Detect which cell encompasses the target text, then output its (X, Y) center coordinate. 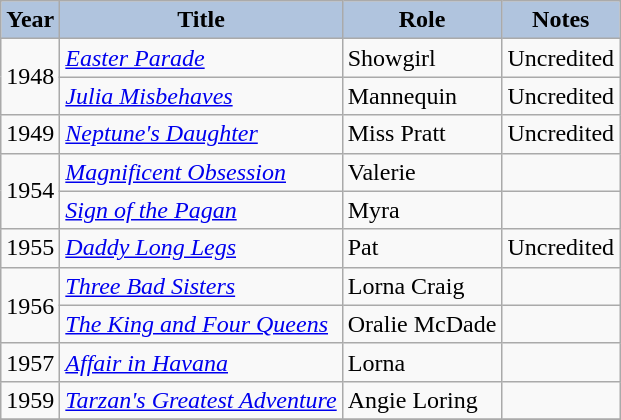
Lorna Craig (422, 286)
Miss Pratt (422, 134)
1949 (30, 134)
Lorna (422, 362)
Affair in Havana (201, 362)
Sign of the Pagan (201, 210)
Three Bad Sisters (201, 286)
1948 (30, 77)
Angie Loring (422, 400)
1955 (30, 248)
1959 (30, 400)
Showgirl (422, 58)
Title (201, 20)
1957 (30, 362)
The King and Four Queens (201, 324)
Valerie (422, 172)
Myra (422, 210)
Year (30, 20)
1954 (30, 191)
Neptune's Daughter (201, 134)
Tarzan's Greatest Adventure (201, 400)
Magnificent Obsession (201, 172)
Oralie McDade (422, 324)
Daddy Long Legs (201, 248)
1956 (30, 305)
Easter Parade (201, 58)
Notes (561, 20)
Julia Misbehaves (201, 96)
Role (422, 20)
Mannequin (422, 96)
Pat (422, 248)
